Output the [X, Y] coordinate of the center of the cell containing the given text.  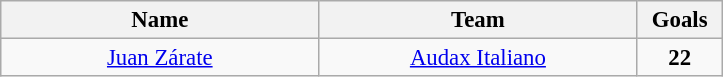
Name [160, 20]
Team [478, 20]
22 [680, 58]
Juan Zárate [160, 58]
Goals [680, 20]
Audax Italiano [478, 58]
